Find where the given text appears and provide that cell's center as (x, y) coordinate. 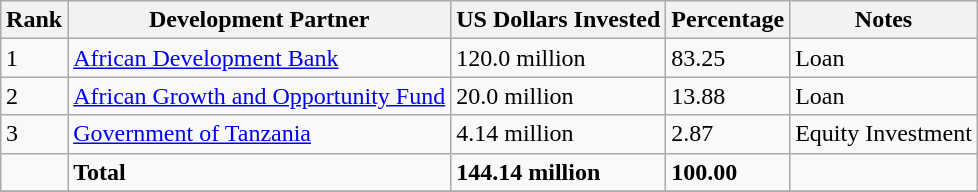
144.14 million (558, 172)
2 (34, 96)
1 (34, 58)
African Development Bank (260, 58)
20.0 million (558, 96)
Rank (34, 20)
4.14 million (558, 134)
3 (34, 134)
US Dollars Invested (558, 20)
Equity Investment (884, 134)
Notes (884, 20)
Total (260, 172)
83.25 (728, 58)
100.00 (728, 172)
African Growth and Opportunity Fund (260, 96)
13.88 (728, 96)
Government of Tanzania (260, 134)
Percentage (728, 20)
2.87 (728, 134)
Development Partner (260, 20)
120.0 million (558, 58)
